Pinpoint the cell where the given text exists, returning its [x, y] midpoint coordinate. 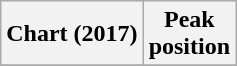
Chart (2017) [72, 34]
Peakposition [189, 34]
